Determine the (x, y) coordinate at the center of the cell enclosing the given text.  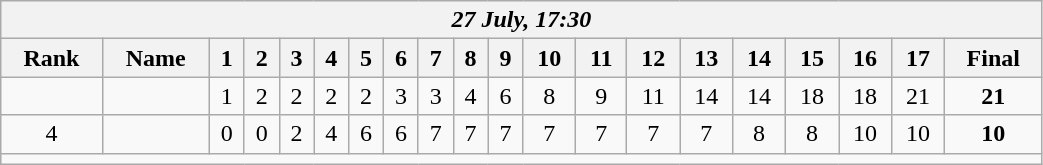
5 (366, 58)
Name (156, 58)
13 (706, 58)
12 (654, 58)
27 July, 17:30 (522, 20)
16 (866, 58)
Rank (52, 58)
Final (993, 58)
17 (918, 58)
15 (812, 58)
